Pinpoint the cell where the given text exists, returning its [X, Y] midpoint coordinate. 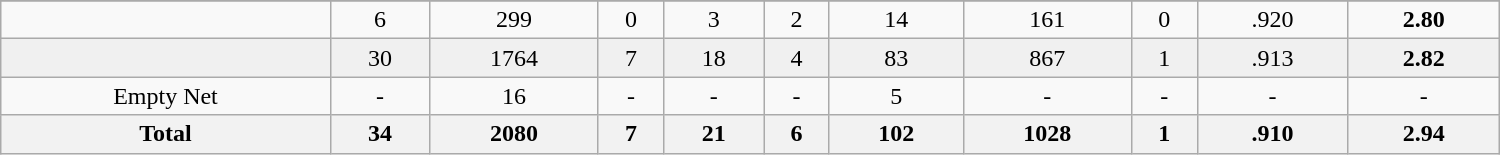
.920 [1272, 20]
18 [714, 58]
1028 [1047, 134]
Empty Net [166, 96]
5 [896, 96]
102 [896, 134]
.910 [1272, 134]
4 [797, 58]
14 [896, 20]
34 [380, 134]
16 [514, 96]
3 [714, 20]
2 [797, 20]
21 [714, 134]
299 [514, 20]
161 [1047, 20]
30 [380, 58]
2.94 [1424, 134]
83 [896, 58]
.913 [1272, 58]
2.80 [1424, 20]
Total [166, 134]
1764 [514, 58]
2.82 [1424, 58]
2080 [514, 134]
867 [1047, 58]
